Capture the cell that displays the provided text and extract its (X, Y) central coordinate. 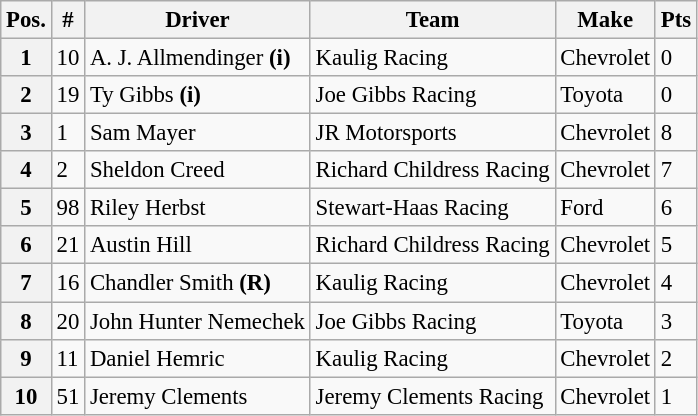
19 (68, 95)
A. J. Allmendinger (i) (198, 58)
21 (68, 245)
Stewart-Haas Racing (432, 208)
Sam Mayer (198, 133)
Pos. (26, 20)
Jeremy Clements (198, 396)
Driver (198, 20)
Team (432, 20)
John Hunter Nemechek (198, 321)
Make (605, 20)
# (68, 20)
Ford (605, 208)
Austin Hill (198, 245)
Jeremy Clements Racing (432, 396)
98 (68, 208)
9 (26, 358)
Chandler Smith (R) (198, 283)
Daniel Hemric (198, 358)
16 (68, 283)
Ty Gibbs (i) (198, 95)
11 (68, 358)
JR Motorsports (432, 133)
Riley Herbst (198, 208)
Pts (676, 20)
Sheldon Creed (198, 170)
20 (68, 321)
51 (68, 396)
